Detect which cell encompasses the target text, then output its [x, y] center coordinate. 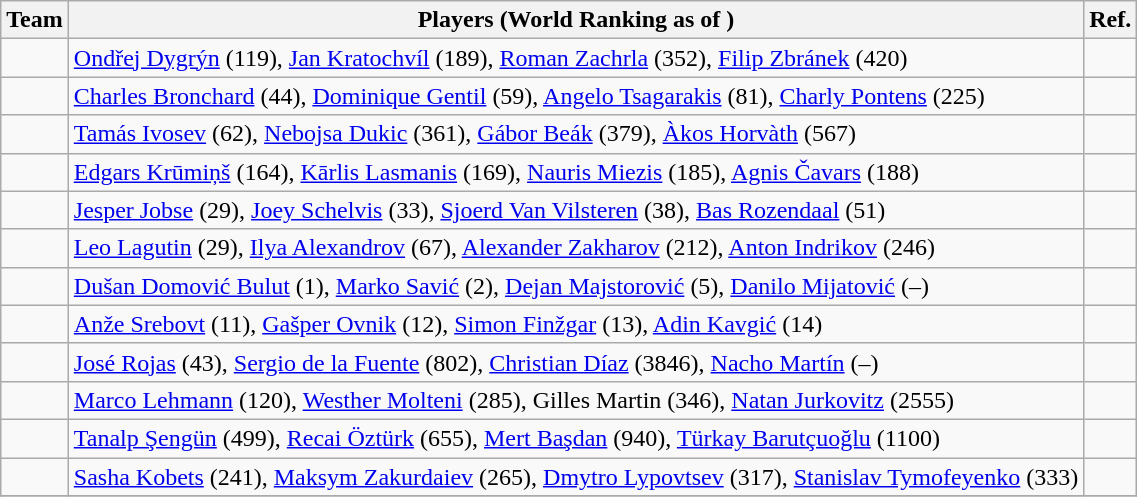
Anže Srebovt (11), Gašper Ovnik (12), Simon Finžgar (13), Adin Kavgić (14) [576, 324]
Jesper Jobse (29), Joey Schelvis (33), Sjoerd Van Vilsteren (38), Bas Rozendaal (51) [576, 210]
Sasha Kobets (241), Maksym Zakurdaiev (265), Dmytro Lypovtsev (317), Stanislav Tymofeyenko (333) [576, 477]
Tamás Ivosev (62), Nebojsa Dukic (361), Gábor Beák (379), Àkos Horvàth (567) [576, 134]
Marco Lehmann (120), Westher Molteni (285), Gilles Martin (346), Natan Jurkovitz (2555) [576, 400]
José Rojas (43), Sergio de la Fuente (802), Christian Díaz (3846), Nacho Martín (–) [576, 362]
Ref. [1110, 20]
Charles Bronchard (44), Dominique Gentil (59), Angelo Tsagarakis (81), Charly Pontens (225) [576, 96]
Players (World Ranking as of ) [576, 20]
Leo Lagutin (29), Ilya Alexandrov (67), Alexander Zakharov (212), Anton Indrikov (246) [576, 248]
Tanalp Şengün (499), Recai Öztürk (655), Mert Başdan (940), Türkay Barutçuoğlu (1100) [576, 438]
Ondřej Dygrýn (119), Jan Kratochvíl (189), Roman Zachrla (352), Filip Zbránek (420) [576, 58]
Team [35, 20]
Edgars Krūmiņš (164), Kārlis Lasmanis (169), Nauris Miezis (185), Agnis Čavars (188) [576, 172]
Dušan Domović Bulut (1), Marko Savić (2), Dejan Majstorović (5), Danilo Mijatović (–) [576, 286]
